From the cell containing the given text, extract its center point as (X, Y) coordinate. 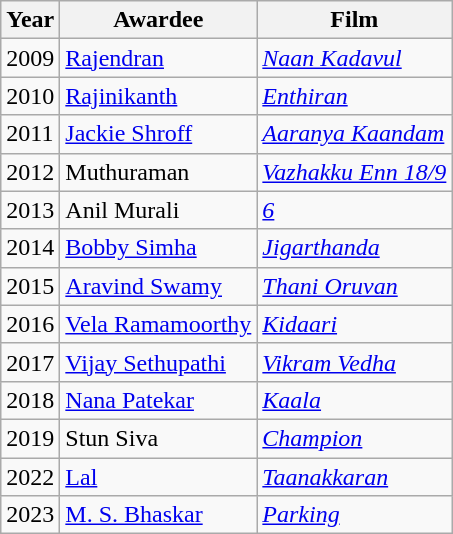
Jigarthanda (354, 248)
Parking (354, 515)
2019 (30, 438)
Taanakkaran (354, 477)
M. S. Bhaskar (158, 515)
2010 (30, 96)
Vijay Sethupathi (158, 362)
2017 (30, 362)
Kidaari (354, 324)
2023 (30, 515)
Naan Kadavul (354, 58)
Bobby Simha (158, 248)
Jackie Shroff (158, 134)
Rajinikanth (158, 96)
Nana Patekar (158, 400)
2011 (30, 134)
2013 (30, 210)
2009 (30, 58)
Year (30, 20)
Vazhakku Enn 18/9 (354, 172)
2015 (30, 286)
Kaala (354, 400)
2022 (30, 477)
Vikram Vedha (354, 362)
2018 (30, 400)
Lal (158, 477)
2014 (30, 248)
Awardee (158, 20)
Rajendran (158, 58)
Anil Murali (158, 210)
Aravind Swamy (158, 286)
Thani Oruvan (354, 286)
Champion (354, 438)
2012 (30, 172)
Aaranya Kaandam (354, 134)
Vela Ramamoorthy (158, 324)
Enthiran (354, 96)
6 (354, 210)
Muthuraman (158, 172)
Stun Siva (158, 438)
2016 (30, 324)
Film (354, 20)
